Pinpoint the cell where the given text exists, returning its [X, Y] midpoint coordinate. 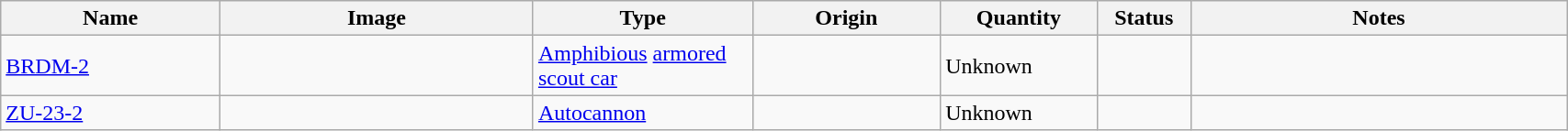
Amphibious armored scout car [643, 66]
Notes [1378, 18]
Quantity [1019, 18]
Origin [847, 18]
ZU-23-2 [110, 113]
Status [1144, 18]
Autocannon [643, 113]
Type [643, 18]
Name [110, 18]
Image [377, 18]
BRDM-2 [110, 66]
